Detect which cell encompasses the target text, then output its [x, y] center coordinate. 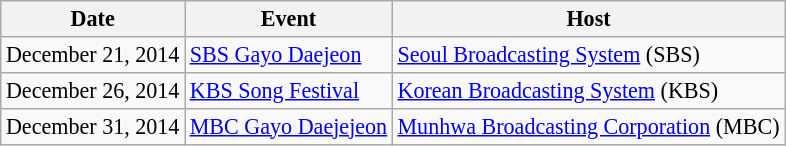
December 21, 2014 [93, 54]
Seoul Broadcasting System (SBS) [588, 54]
Event [289, 18]
SBS Gayo Daejeon [289, 54]
Host [588, 18]
MBC Gayo Daejejeon [289, 126]
December 26, 2014 [93, 90]
Munhwa Broadcasting Corporation (MBC) [588, 126]
Date [93, 18]
Korean Broadcasting System (KBS) [588, 90]
KBS Song Festival [289, 90]
December 31, 2014 [93, 126]
